Determine the (x, y) coordinate at the center of the cell enclosing the given text.  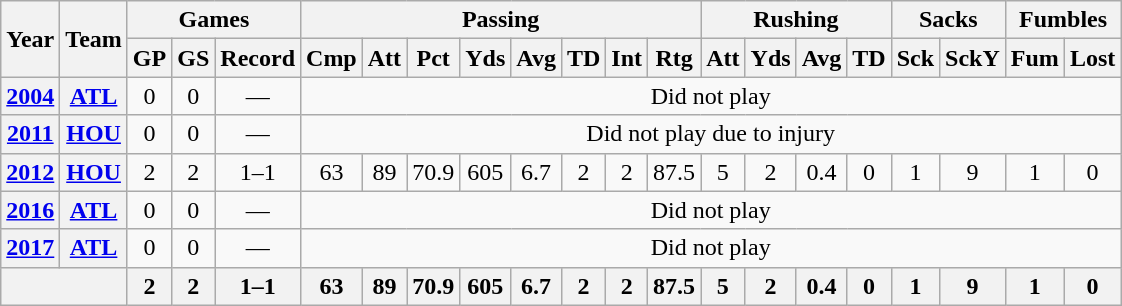
Sck (915, 58)
Fum (1034, 58)
2004 (30, 96)
Int (627, 58)
Rtg (674, 58)
Cmp (332, 58)
Rushing (796, 20)
SckY (973, 58)
2016 (30, 210)
2017 (30, 248)
Team (94, 39)
Fumbles (1062, 20)
2011 (30, 134)
Record (258, 58)
Pct (434, 58)
Lost (1092, 58)
GP (149, 58)
Sacks (948, 20)
Year (30, 39)
Did not play due to injury (711, 134)
2012 (30, 172)
GS (194, 58)
Games (214, 20)
Passing (501, 20)
